Output the [x, y] coordinate of the center of the cell containing the given text.  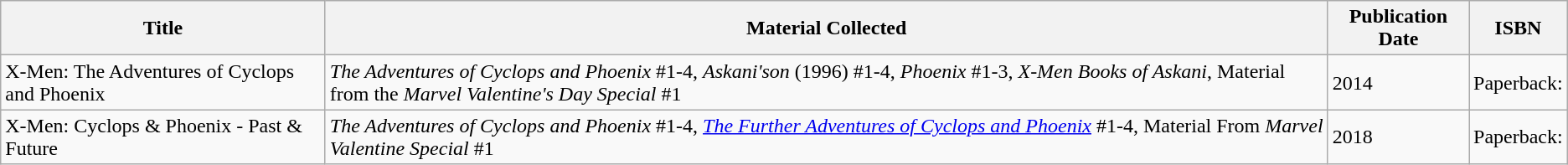
2018 [1398, 137]
The Adventures of Cyclops and Phoenix #1-4, The Further Adventures of Cyclops and Phoenix #1-4, Material From Marvel Valentine Special #1 [826, 137]
Material Collected [826, 28]
2014 [1398, 82]
Title [163, 28]
ISBN [1519, 28]
Publication Date [1398, 28]
X-Men: Cyclops & Phoenix - Past & Future [163, 137]
X-Men: The Adventures of Cyclops and Phoenix [163, 82]
